Pinpoint the cell where the given text exists, returning its (x, y) midpoint coordinate. 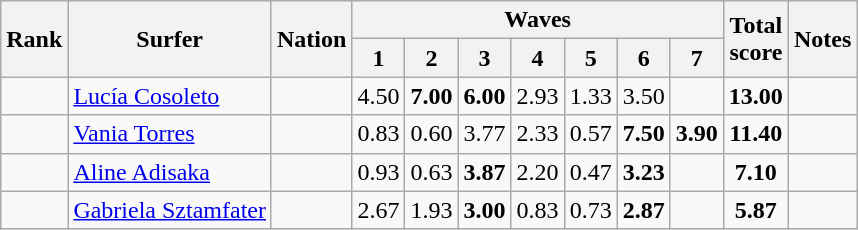
1.33 (590, 96)
2 (432, 58)
Notes (822, 39)
4 (538, 58)
4.50 (378, 96)
0.63 (432, 172)
11.40 (756, 134)
7.10 (756, 172)
3.87 (484, 172)
Nation (311, 39)
5 (590, 58)
2.87 (644, 210)
Waves (538, 20)
0.57 (590, 134)
1.93 (432, 210)
3.77 (484, 134)
Aline Adisaka (170, 172)
3.00 (484, 210)
0.93 (378, 172)
0.60 (432, 134)
2.67 (378, 210)
2.33 (538, 134)
3 (484, 58)
3.23 (644, 172)
6.00 (484, 96)
Rank (34, 39)
7 (696, 58)
7.00 (432, 96)
3.90 (696, 134)
7.50 (644, 134)
1 (378, 58)
0.47 (590, 172)
2.93 (538, 96)
0.73 (590, 210)
Vania Torres (170, 134)
Surfer (170, 39)
Totalscore (756, 39)
6 (644, 58)
2.20 (538, 172)
13.00 (756, 96)
5.87 (756, 210)
Gabriela Sztamfater (170, 210)
3.50 (644, 96)
Lucía Cosoleto (170, 96)
